Detect which cell encompasses the target text, then output its [X, Y] center coordinate. 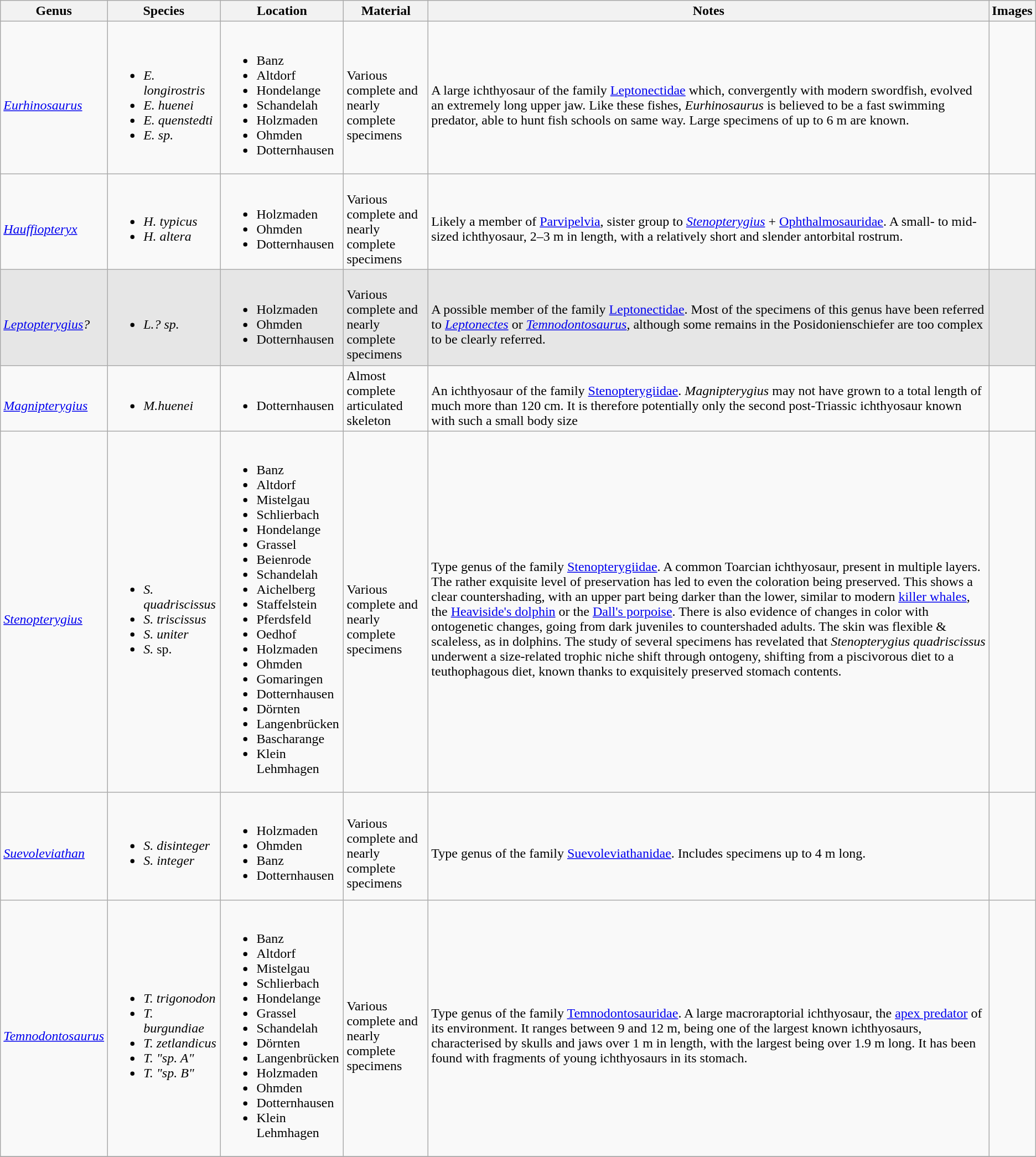
Suevoleviathan [54, 846]
Location [282, 11]
HolzmadenOhmdenBanzDotternhausen [282, 846]
E. longirostrisE. hueneiE. quenstedtiE. sp. [164, 97]
BanzAltdorfMistelgauSchlierbachHondelangeGrasselSchandelahDörntenLangenbrückenHolzmadenOhmdenDotternhausenKlein Lehmhagen [282, 1028]
Temnodontosaurus [54, 1028]
Magnipterygius [54, 398]
Material [386, 11]
Genus [54, 11]
Dotternhausen [282, 398]
H. typicusH. altera [164, 221]
Species [164, 11]
M.huenei [164, 398]
BanzAltdorfHondelangeSchandelahHolzmadenOhmdenDotternhausen [282, 97]
Notes [708, 11]
L.? sp. [164, 318]
Leptopterygius? [54, 318]
Hauffiopteryx [54, 221]
Stenopterygius [54, 612]
S. disintegerS. integer [164, 846]
T. trigonodonT. burgundiaeT. zetlandicusT. "sp. A"T. "sp. B" [164, 1028]
Images [1012, 11]
Almost complete articulated skeleton [386, 398]
Type genus of the family Suevoleviathanidae. Includes specimens up to 4 m long. [708, 846]
Eurhinosaurus [54, 97]
S. quadriscissusS. triscissusS. uniterS. sp. [164, 612]
